Return [x, y] of the center of cell containing provided text 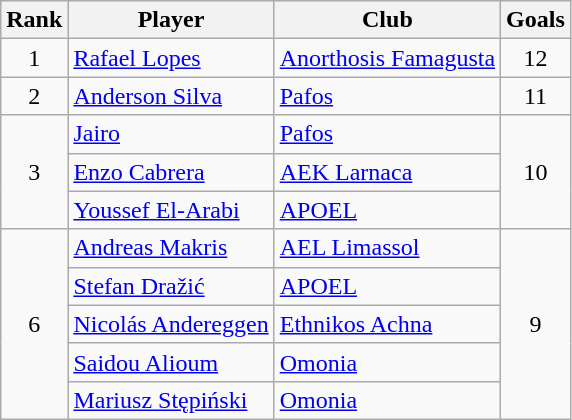
Rafael Lopes [171, 58]
Nicolás Andereggen [171, 324]
6 [34, 324]
Goals [536, 20]
1 [34, 58]
Ethnikos Achna [387, 324]
11 [536, 96]
Mariusz Stępiński [171, 400]
AEL Limassol [387, 248]
3 [34, 172]
Club [387, 20]
Stefan Dražić [171, 286]
Andreas Makris [171, 248]
AEK Larnaca [387, 172]
10 [536, 172]
Saidou Alioum [171, 362]
12 [536, 58]
Youssef El-Arabi [171, 210]
Anorthosis Famagusta [387, 58]
Player [171, 20]
Enzo Cabrera [171, 172]
Rank [34, 20]
9 [536, 324]
Jairo [171, 134]
2 [34, 96]
Anderson Silva [171, 96]
